Detect which cell encompasses the target text, then output its (x, y) center coordinate. 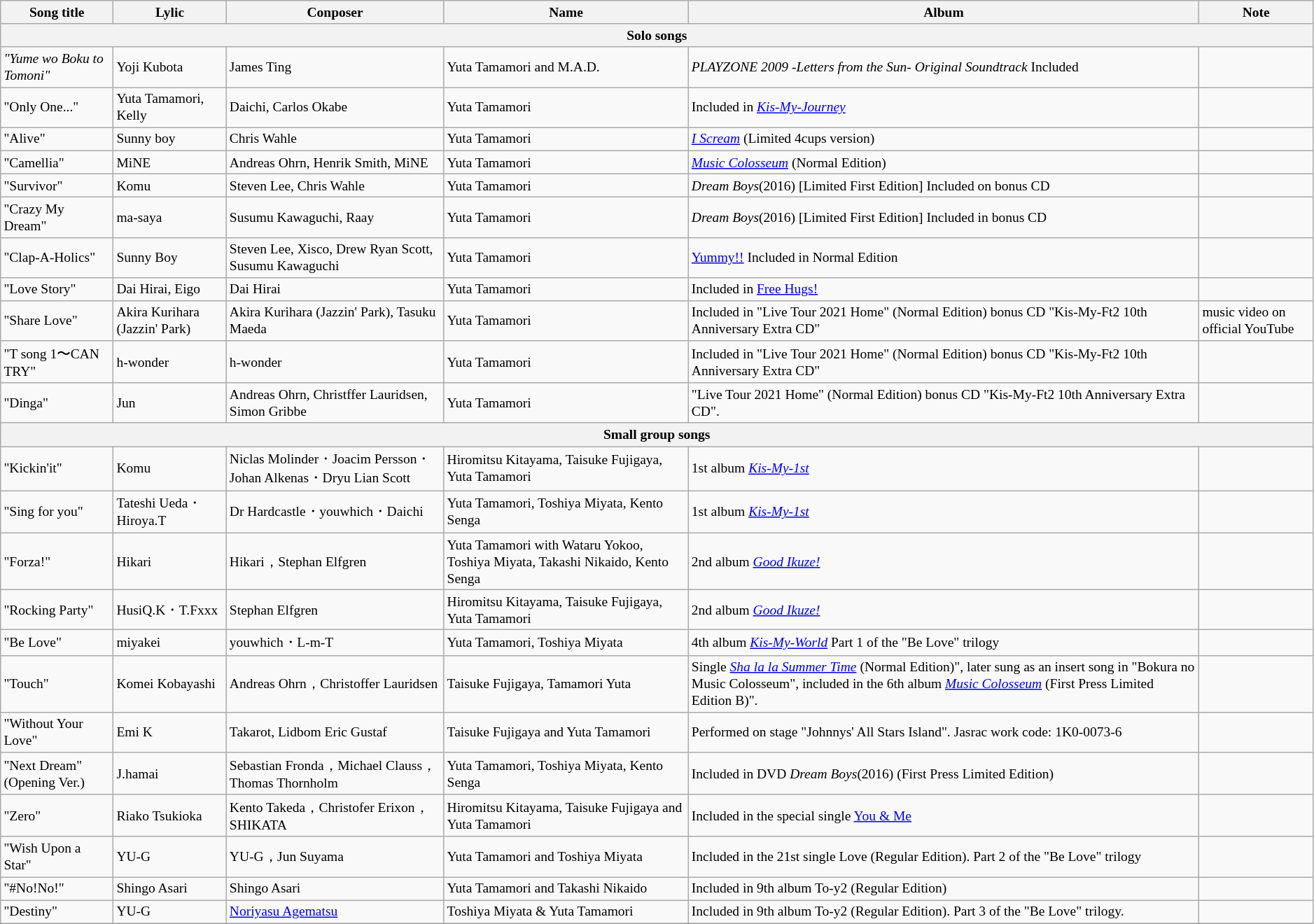
I Scream (Limited 4cups version) (944, 139)
Name (566, 13)
Dai Hirai, Eigo (169, 288)
"Live Tour 2021 Home" (Normal Edition) bonus CD "Kis-My-Ft2 10th Anniversary Extra CD". (944, 403)
Album (944, 13)
Niclas Molinder・Joacim Persson・Johan Alkenas・Dryu Lian Scott (335, 469)
"Be Love" (57, 643)
HusiQ.K・T.Fxxx (169, 610)
Dr Hardcastle・youwhich・Daichi (335, 512)
"Wish Upon a Star" (57, 857)
Yoji Kubota (169, 67)
Music Colosseum (Normal Edition) (944, 162)
"T song 1〜CAN TRY" (57, 362)
Yuta Tamamori, Toshiya Miyata (566, 643)
Noriyasu Agematsu (335, 911)
"Without Your Love" (57, 732)
"Alive" (57, 139)
Riako Tsukioka (169, 815)
"Forza!" (57, 561)
"Next Dream" (Opening Ver.) (57, 773)
Note (1256, 13)
Daichi, Carlos Okabe (335, 108)
Dream Boys(2016) [Limited First Edition] Included in bonus CD (944, 217)
Included in Kis-My-Journey (944, 108)
Taisuke Fujigaya, Tamamori Yuta (566, 683)
Andreas Ohrn，Christoffer Lauridsen (335, 683)
"Rocking Party" (57, 610)
"Crazy My Dream" (57, 217)
Sebastian Fronda，Michael Clauss，Thomas Thornholm (335, 773)
"Camellia" (57, 162)
YU-G，Jun Suyama (335, 857)
Lylic (169, 13)
Tateshi Ueda・Hiroya.T (169, 512)
"Touch" (57, 683)
Emi K (169, 732)
Yuta Tamamori with Wataru Yokoo, Toshiya Miyata, Takashi Nikaido, Kento Senga (566, 561)
Jun (169, 403)
"Only One..." (57, 108)
Included in 9th album To-y2 (Regular Edition) (944, 888)
"#No!No!" (57, 888)
Included in the 21st single Love (Regular Edition). Part 2 of the "Be Love" trilogy (944, 857)
Included in the special single You & Me (944, 815)
miyakei (169, 643)
"Destiny" (57, 911)
Dai Hirai (335, 288)
J.hamai (169, 773)
Yuta Tamamori, Kelly (169, 108)
MiNE (169, 162)
Toshiya Miyata & Yuta Tamamori (566, 911)
Komei Kobayashi (169, 683)
"Kickin'it" (57, 469)
Hikari，Stephan Elfgren (335, 561)
Kento Takeda，Christofer Erixon，SHIKATA (335, 815)
4th album Kis-My-World Part 1 of the "Be Love" trilogy (944, 643)
Conposer (335, 13)
Steven Lee, Chris Wahle (335, 185)
Sunny Boy (169, 258)
Song title (57, 13)
"Love Story" (57, 288)
Yuta Tamamori and M.A.D. (566, 67)
youwhich・L-m-T (335, 643)
"Survivor" (57, 185)
Included in DVD Dream Boys(2016) (First Press Limited Edition) (944, 773)
"Clap-A-Holics" (57, 258)
"Dinga" (57, 403)
Included in 9th album To-y2 (Regular Edition). Part 3 of the "Be Love" trilogy. (944, 911)
Hiromitsu Kitayama, Taisuke Fujigaya and Yuta Tamamori (566, 815)
Small group songs (657, 434)
music video on official YouTube (1256, 321)
ma-saya (169, 217)
Taisuke Fujigaya and Yuta Tamamori (566, 732)
James Ting (335, 67)
Hikari (169, 561)
Sunny boy (169, 139)
Solo songs (657, 35)
Stephan Elfgren (335, 610)
"Yume wo Boku to Tomoni" (57, 67)
Yummy!! Included in Normal Edition (944, 258)
PLAYZONE 2009 -Letters from the Sun- Original Soundtrack Included (944, 67)
Performed on stage "Johnnys' All Stars Island". Jasrac work code: 1K0-0073-6 (944, 732)
Included in Free Hugs! (944, 288)
Chris Wahle (335, 139)
Takarot, Lidbom Eric Gustaf (335, 732)
Andreas Ohrn, Henrik Smith, MiNE (335, 162)
Akira Kurihara (Jazzin' Park), Tasuku Maeda (335, 321)
Yuta Tamamori and Toshiya Miyata (566, 857)
"Zero" (57, 815)
Yuta Tamamori and Takashi Nikaido (566, 888)
Steven Lee, Xisco, Drew Ryan Scott, Susumu Kawaguchi (335, 258)
Susumu Kawaguchi, Raay (335, 217)
Dream Boys(2016) [Limited First Edition] Included on bonus CD (944, 185)
"Sing for you" (57, 512)
Andreas Ohrn, Christffer Lauridsen, Simon Gribbe (335, 403)
"Share Love" (57, 321)
Akira Kurihara (Jazzin' Park) (169, 321)
